Locate the cell with the specified text and output its (x, y) center coordinate. 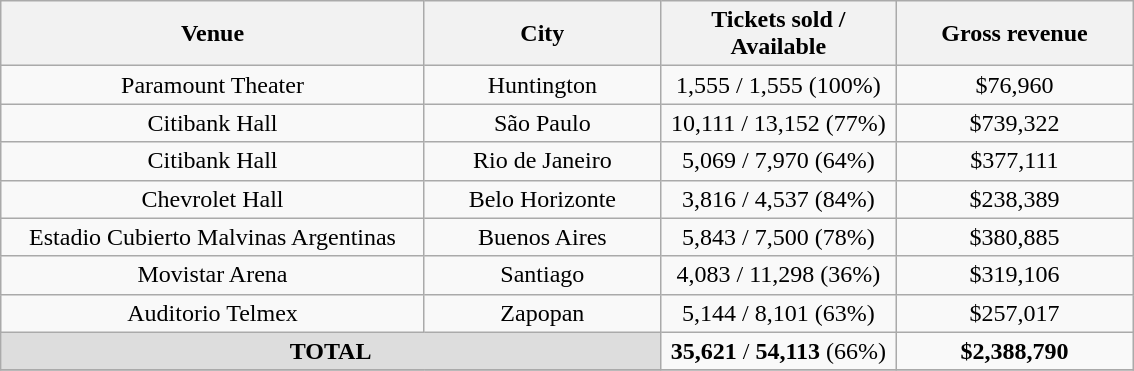
Tickets sold / Available (778, 34)
Chevrolet Hall (213, 199)
$380,885 (1014, 237)
Gross revenue (1014, 34)
Movistar Arena (213, 275)
4,083 / 11,298 (36%) (778, 275)
Estadio Cubierto Malvinas Argentinas (213, 237)
5,069 / 7,970 (64%) (778, 161)
Santiago (542, 275)
Belo Horizonte (542, 199)
$377,111 (1014, 161)
5,843 / 7,500 (78%) (778, 237)
$238,389 (1014, 199)
Huntington (542, 85)
Venue (213, 34)
5,144 / 8,101 (63%) (778, 313)
$739,322 (1014, 123)
$76,960 (1014, 85)
Paramount Theater (213, 85)
Zapopan (542, 313)
$319,106 (1014, 275)
Rio de Janeiro (542, 161)
1,555 / 1,555 (100%) (778, 85)
Buenos Aires (542, 237)
Auditorio Telmex (213, 313)
City (542, 34)
TOTAL (331, 351)
3,816 / 4,537 (84%) (778, 199)
10,111 / 13,152 (77%) (778, 123)
35,621 / 54,113 (66%) (778, 351)
$257,017 (1014, 313)
São Paulo (542, 123)
$2,388,790 (1014, 351)
